From the cell containing the given text, extract its center point as (X, Y) coordinate. 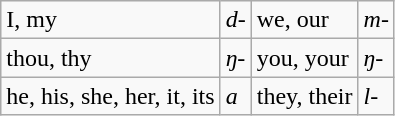
a (236, 96)
thou, thy (110, 58)
l- (376, 96)
you, your (304, 58)
we, our (304, 20)
I, my (110, 20)
d- (236, 20)
he, his, she, her, it, its (110, 96)
they, their (304, 96)
m- (376, 20)
